Scan for the cell matching the given text and deliver its (x, y) coordinate at center. 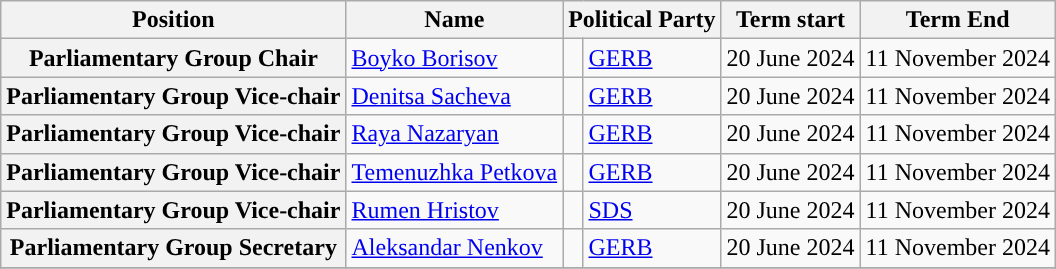
Position (174, 20)
Name (454, 20)
Term start (790, 20)
Rumen Hristov (454, 210)
Political Party (642, 20)
SDS (652, 210)
Denitsa Sacheva (454, 96)
Boyko Borisov (454, 58)
Parliamentary Group Secretary (174, 248)
Term End (958, 20)
Raya Nazaryan (454, 134)
Temenuzhka Petkova (454, 172)
Aleksandar Nenkov (454, 248)
Parliamentary Group Chair (174, 58)
